Output the [X, Y] coordinate of the center of the cell containing the given text.  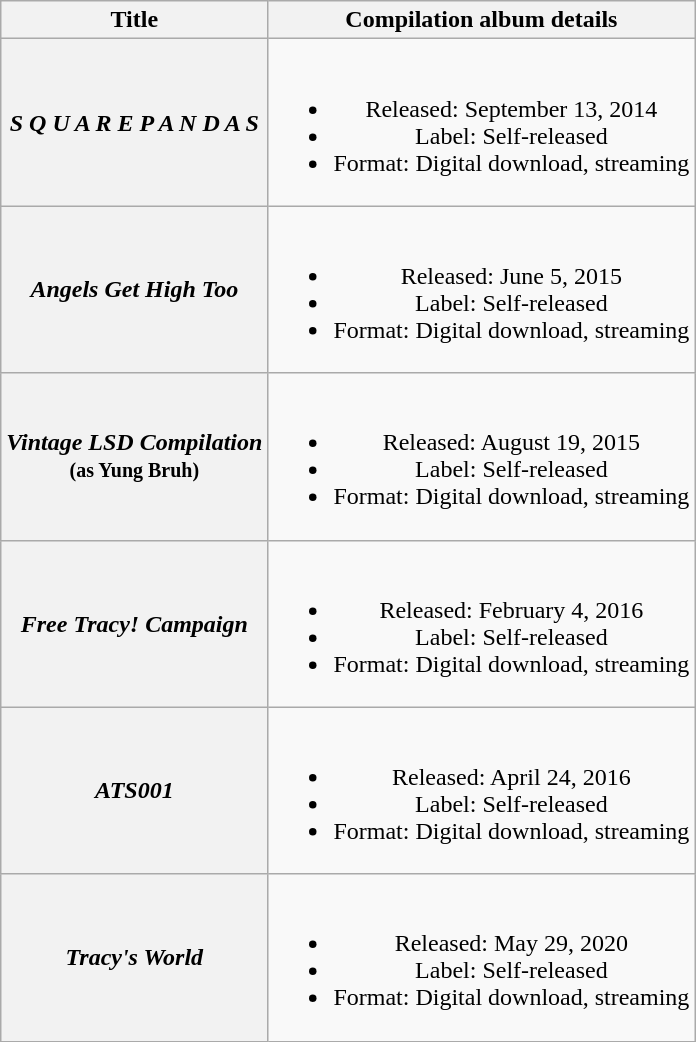
Released: June 5, 2015Label: Self-releasedFormat: Digital download, streaming [482, 290]
Vintage LSD Compilation(as Yung Bruh) [134, 456]
Released: February 4, 2016Label: Self-releasedFormat: Digital download, streaming [482, 624]
ATS001 [134, 790]
S Q U A R E P A N D A S [134, 122]
Released: August 19, 2015Label: Self-releasedFormat: Digital download, streaming [482, 456]
Compilation album details [482, 20]
Released: April 24, 2016Label: Self-releasedFormat: Digital download, streaming [482, 790]
Title [134, 20]
Released: September 13, 2014Label: Self-releasedFormat: Digital download, streaming [482, 122]
Tracy's World [134, 958]
Free Tracy! Campaign [134, 624]
Released: May 29, 2020Label: Self-releasedFormat: Digital download, streaming [482, 958]
Angels Get High Too [134, 290]
